Search for the cell housing the specified text and yield its (X, Y) center coordinate. 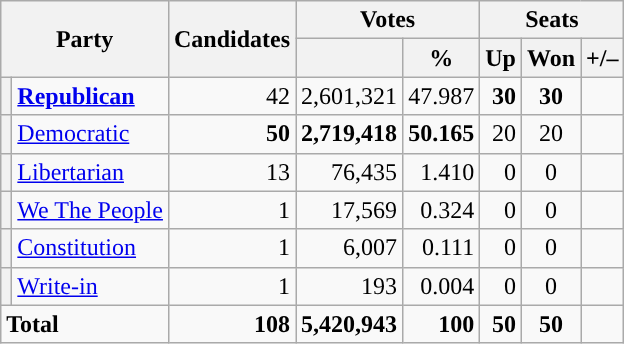
Republican (90, 96)
+/– (602, 58)
100 (442, 324)
47.987 (442, 96)
42 (232, 96)
108 (232, 324)
1.410 (442, 172)
Constitution (90, 248)
Total (85, 324)
2,601,321 (350, 96)
0.111 (442, 248)
50.165 (442, 134)
193 (350, 286)
Votes (388, 20)
Won (550, 58)
Write-in (90, 286)
Up (501, 58)
Democratic (90, 134)
13 (232, 172)
76,435 (350, 172)
5,420,943 (350, 324)
Libertarian (90, 172)
2,719,418 (350, 134)
% (442, 58)
17,569 (350, 210)
0.004 (442, 286)
Candidates (232, 39)
Party (85, 39)
Seats (552, 20)
0.324 (442, 210)
We The People (90, 210)
6,007 (350, 248)
